For the text-containing cell, return its midpoint in (x, y) coordinate format. 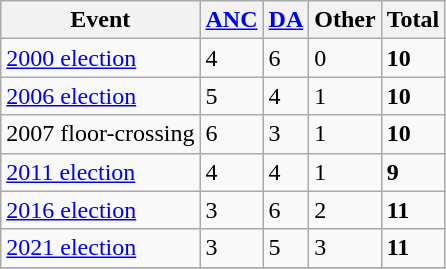
ANC (232, 20)
2 (345, 210)
2021 election (100, 248)
2007 floor-crossing (100, 134)
Other (345, 20)
9 (413, 172)
2011 election (100, 172)
2000 election (100, 58)
0 (345, 58)
DA (286, 20)
Event (100, 20)
2006 election (100, 96)
2016 election (100, 210)
Total (413, 20)
